Identify which cell holds the provided text, then report its (X, Y) central coordinate. 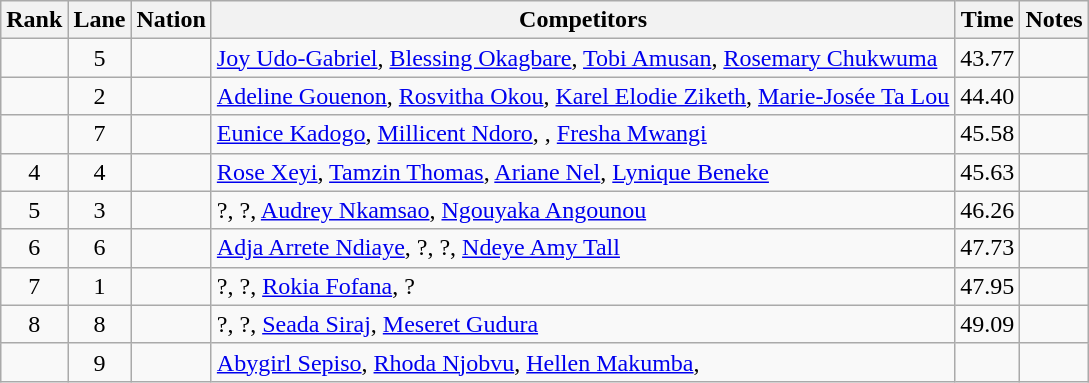
Notes (1054, 20)
43.77 (988, 58)
Adja Arrete Ndiaye, ?, ?, Ndeye Amy Tall (582, 248)
Rank (34, 20)
Nation (171, 20)
Abygirl Sepiso, Rhoda Njobvu, Hellen Makumba, (582, 362)
49.09 (988, 324)
45.63 (988, 172)
45.58 (988, 134)
?, ?, Rokia Fofana, ? (582, 286)
1 (100, 286)
2 (100, 96)
Eunice Kadogo, Millicent Ndoro, , Fresha Mwangi (582, 134)
Rose Xeyi, Tamzin Thomas, Ariane Nel, Lynique Beneke (582, 172)
Lane (100, 20)
47.73 (988, 248)
44.40 (988, 96)
Adeline Gouenon, Rosvitha Okou, Karel Elodie Ziketh, Marie-Josée Ta Lou (582, 96)
?, ?, Seada Siraj, Meseret Gudura (582, 324)
Joy Udo-Gabriel, Blessing Okagbare, Tobi Amusan, Rosemary Chukwuma (582, 58)
3 (100, 210)
Competitors (582, 20)
47.95 (988, 286)
46.26 (988, 210)
Time (988, 20)
9 (100, 362)
?, ?, Audrey Nkamsao, Ngouyaka Angounou (582, 210)
